Output the (x, y) coordinate of the center of the cell containing the given text.  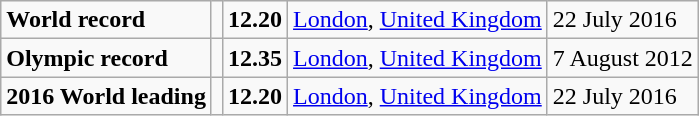
Olympic record (106, 58)
2016 World leading (106, 96)
7 August 2012 (622, 58)
12.35 (254, 58)
World record (106, 20)
